From the cell containing the given text, extract its center point as [X, Y] coordinate. 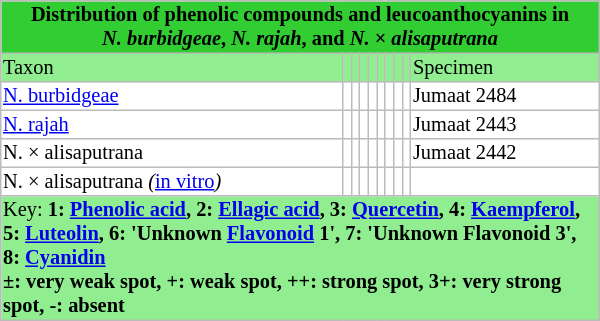
Jumaat 2484 [506, 96]
Specimen [506, 67]
Jumaat 2442 [506, 153]
Taxon [172, 67]
Distribution of phenolic compounds and leucoanthocyanins inN. burbidgeae, N. rajah, and N. × alisaputrana [300, 27]
N. rajah [172, 124]
N. × alisaputrana (in vitro) [172, 181]
Jumaat 2443 [506, 124]
N. burbidgeae [172, 96]
N. × alisaputrana [172, 153]
